Search for the cell housing the specified text and yield its [x, y] center coordinate. 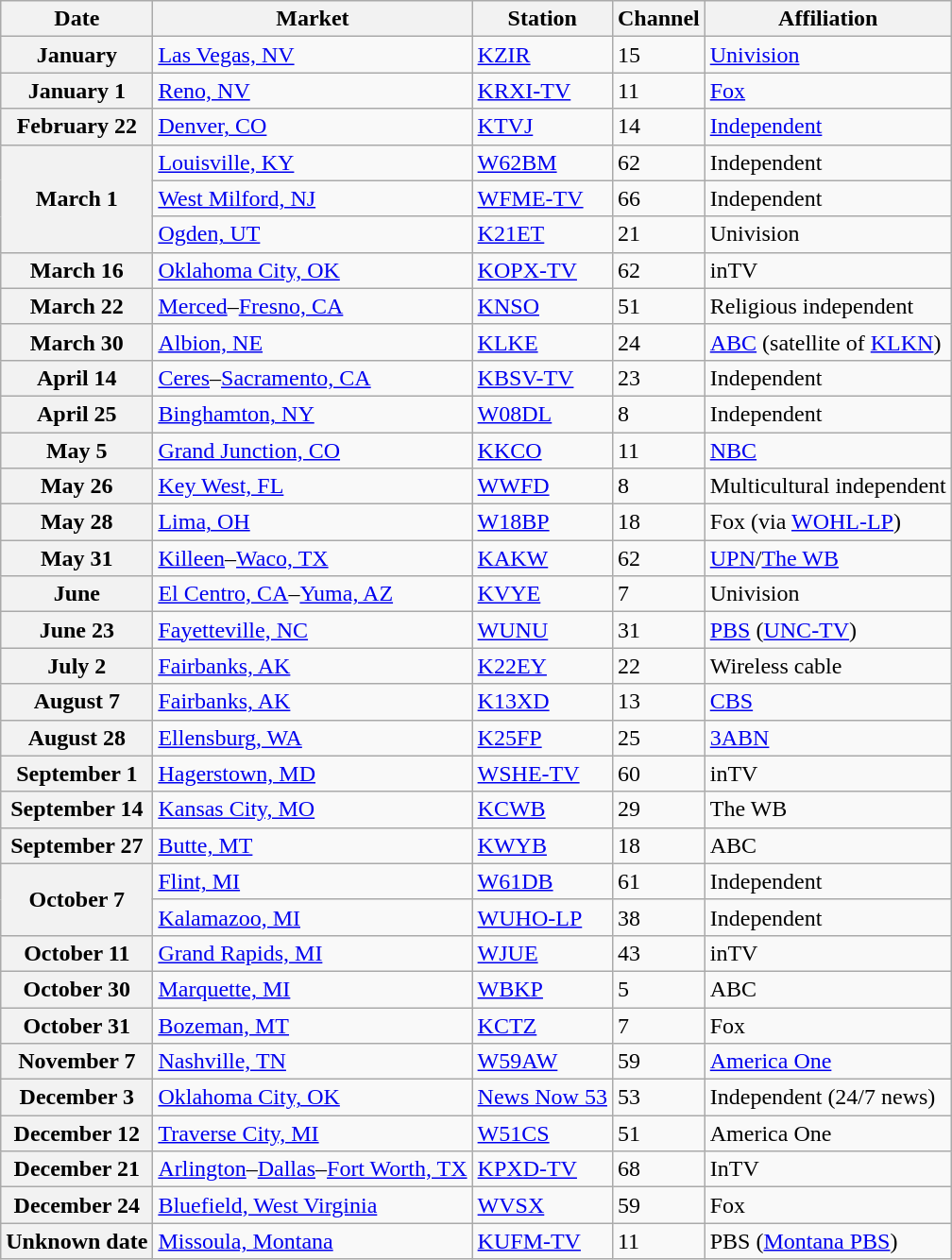
Ceres–Sacramento, CA [313, 378]
March 1 [77, 198]
KTVJ [542, 127]
KRXI-TV [542, 91]
Station [542, 19]
43 [658, 953]
W62BM [542, 162]
Denver, CO [313, 127]
WVSX [542, 1205]
December 3 [77, 1098]
Reno, NV [313, 91]
K22EY [542, 666]
ABC (satellite of KLKN) [827, 342]
NBC [827, 451]
23 [658, 378]
Flint, MI [313, 881]
W08DL [542, 414]
Bluefield, West Virginia [313, 1205]
Killeen–Waco, TX [313, 558]
38 [658, 917]
Traverse City, MI [313, 1133]
WSHE-TV [542, 774]
22 [658, 666]
Key West, FL [313, 486]
W61DB [542, 881]
El Centro, CA–Yuma, AZ [313, 594]
December 24 [77, 1205]
KAKW [542, 558]
Ellensburg, WA [313, 738]
March 22 [77, 306]
Louisville, KY [313, 162]
April 14 [77, 378]
WJUE [542, 953]
KWYB [542, 845]
CBS [827, 702]
53 [658, 1098]
24 [658, 342]
W18BP [542, 522]
29 [658, 809]
January [77, 55]
February 22 [77, 127]
October 31 [77, 1025]
K13XD [542, 702]
Fox (via WOHL-LP) [827, 522]
WUNU [542, 630]
25 [658, 738]
15 [658, 55]
May 28 [77, 522]
May 26 [77, 486]
3ABN [827, 738]
September 27 [77, 845]
Unknown date [77, 1241]
13 [658, 702]
WUHO-LP [542, 917]
Independent (24/7 news) [827, 1098]
March 16 [77, 270]
November 7 [77, 1062]
May 5 [77, 451]
Kansas City, MO [313, 809]
W59AW [542, 1062]
KPXD-TV [542, 1169]
21 [658, 234]
UPN/The WB [827, 558]
December 21 [77, 1169]
Las Vegas, NV [313, 55]
KKCO [542, 451]
K21ET [542, 234]
March 30 [77, 342]
May 31 [77, 558]
KCWB [542, 809]
WFME-TV [542, 198]
KNSO [542, 306]
KVYE [542, 594]
Market [313, 19]
61 [658, 881]
InTV [827, 1169]
Binghamton, NY [313, 414]
Fayetteville, NC [313, 630]
October 7 [77, 899]
July 2 [77, 666]
PBS (UNC-TV) [827, 630]
April 25 [77, 414]
Grand Junction, CO [313, 451]
Merced–Fresno, CA [313, 306]
Bozeman, MT [313, 1025]
KZIR [542, 55]
Nashville, TN [313, 1062]
60 [658, 774]
June 23 [77, 630]
KBSV-TV [542, 378]
14 [658, 127]
31 [658, 630]
Date [77, 19]
KCTZ [542, 1025]
WBKP [542, 989]
October 30 [77, 989]
K25FP [542, 738]
Affiliation [827, 19]
WWFD [542, 486]
66 [658, 198]
News Now 53 [542, 1098]
Missoula, Montana [313, 1241]
West Milford, NJ [313, 198]
Kalamazoo, MI [313, 917]
Grand Rapids, MI [313, 953]
Hagerstown, MD [313, 774]
W51CS [542, 1133]
September 1 [77, 774]
Religious independent [827, 306]
Channel [658, 19]
Butte, MT [313, 845]
The WB [827, 809]
Marquette, MI [313, 989]
Arlington–Dallas–Fort Worth, TX [313, 1169]
Ogden, UT [313, 234]
PBS (Montana PBS) [827, 1241]
December 12 [77, 1133]
Wireless cable [827, 666]
June [77, 594]
Albion, NE [313, 342]
KUFM-TV [542, 1241]
Multicultural independent [827, 486]
September 14 [77, 809]
October 11 [77, 953]
Lima, OH [313, 522]
5 [658, 989]
68 [658, 1169]
January 1 [77, 91]
KLKE [542, 342]
August 7 [77, 702]
KOPX-TV [542, 270]
August 28 [77, 738]
